Detect which cell encompasses the target text, then output its [x, y] center coordinate. 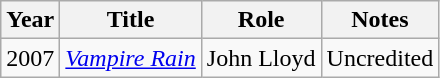
John Lloyd [261, 58]
Title [130, 20]
Vampire Rain [130, 58]
2007 [30, 58]
Year [30, 20]
Role [261, 20]
Notes [380, 20]
Uncredited [380, 58]
